From the cell containing the given text, extract its center point as [X, Y] coordinate. 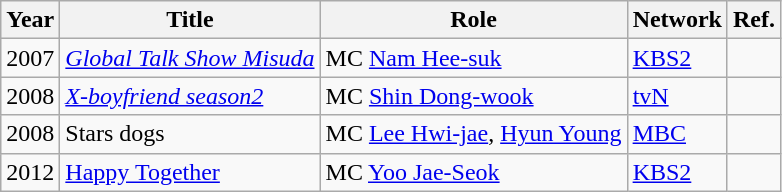
MBC [677, 134]
Stars dogs [190, 134]
Title [190, 20]
tvN [677, 96]
MC Lee Hwi-jae, Hyun Young [474, 134]
Ref. [754, 20]
MC Yoo Jae-Seok [474, 172]
Global Talk Show Misuda [190, 58]
Year [30, 20]
Role [474, 20]
2007 [30, 58]
Network [677, 20]
MC Nam Hee-suk [474, 58]
MC Shin Dong-wook [474, 96]
Happy Together [190, 172]
X-boyfriend season2 [190, 96]
2012 [30, 172]
